Detect which cell encompasses the target text, then output its [x, y] center coordinate. 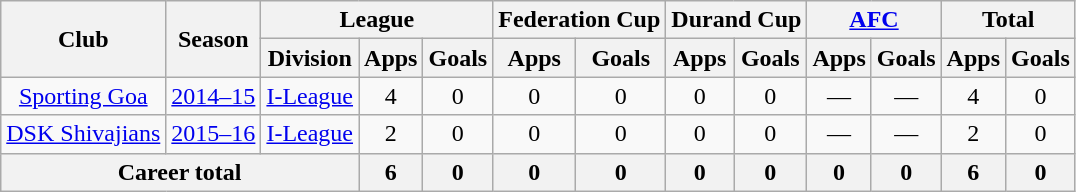
Total [1008, 20]
DSK Shivajians [84, 134]
Durand Cup [736, 20]
Sporting Goa [84, 96]
2015–16 [214, 134]
2014–15 [214, 96]
AFC [874, 20]
Division [310, 58]
Season [214, 39]
Federation Cup [580, 20]
Career total [180, 172]
Club [84, 39]
League [377, 20]
